From the cell containing the given text, extract its center point as (x, y) coordinate. 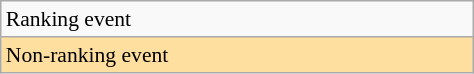
Non-ranking event (237, 55)
Ranking event (237, 19)
